Identify which cell holds the provided text, then report its [X, Y] central coordinate. 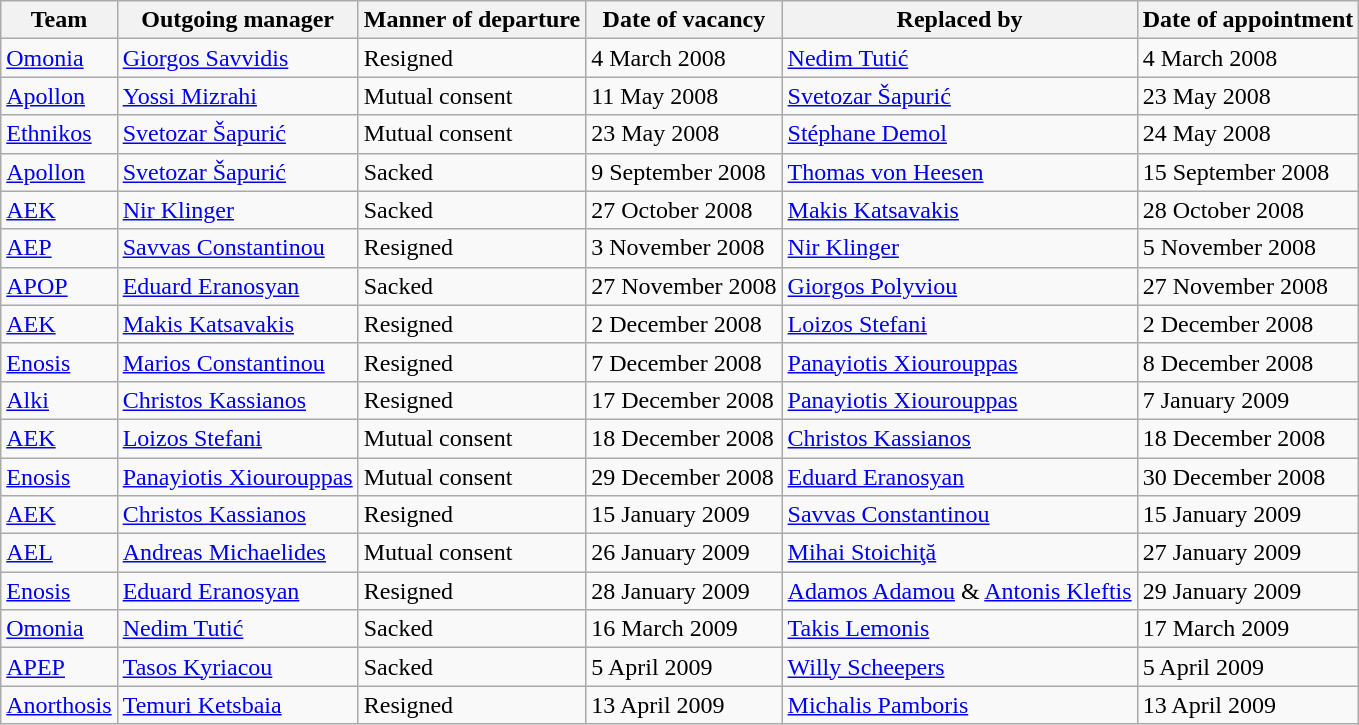
Team [59, 20]
Marios Constantinou [238, 362]
Anorthosis [59, 705]
Thomas von Heesen [960, 172]
7 January 2009 [1248, 400]
17 December 2008 [684, 400]
17 March 2009 [1248, 629]
Willy Scheepers [960, 667]
29 January 2009 [1248, 591]
28 October 2008 [1248, 210]
Outgoing manager [238, 20]
27 January 2009 [1248, 553]
24 May 2008 [1248, 134]
Yossi Mizrahi [238, 96]
3 November 2008 [684, 248]
5 November 2008 [1248, 248]
APOP [59, 286]
AEL [59, 553]
Mihai Stoichiţă [960, 553]
Date of vacancy [684, 20]
Tasos Kyriacou [238, 667]
9 September 2008 [684, 172]
Temuri Ketsbaia [238, 705]
30 December 2008 [1248, 477]
APEP [59, 667]
16 March 2009 [684, 629]
29 December 2008 [684, 477]
Michalis Pamboris [960, 705]
Stéphane Demol [960, 134]
15 September 2008 [1248, 172]
Giorgos Savvidis [238, 58]
Manner of departure [472, 20]
AEP [59, 248]
28 January 2009 [684, 591]
Andreas Michaelides [238, 553]
Ethnikos [59, 134]
Replaced by [960, 20]
27 October 2008 [684, 210]
Giorgos Polyviou [960, 286]
11 May 2008 [684, 96]
Takis Lemonis [960, 629]
Date of appointment [1248, 20]
8 December 2008 [1248, 362]
Adamos Adamou & Antonis Kleftis [960, 591]
7 December 2008 [684, 362]
Alki [59, 400]
26 January 2009 [684, 553]
